Return the [X, Y] coordinate for the center point of the cell that contains the specified text.  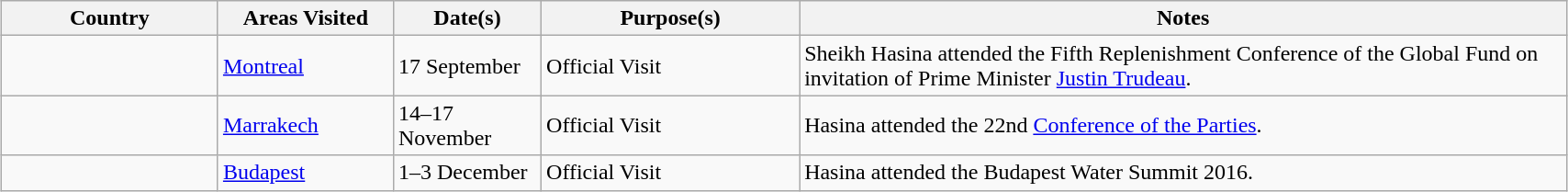
Areas Visited [305, 18]
Hasina attended the 22nd Conference of the Parties. [1183, 125]
Purpose(s) [670, 18]
Country [109, 18]
14–17 November [466, 125]
Notes [1183, 18]
1–3 December [466, 173]
Budapest [305, 173]
17 September [466, 66]
Marrakech [305, 125]
Date(s) [466, 18]
Hasina attended the Budapest Water Summit 2016. [1183, 173]
Sheikh Hasina attended the Fifth Replenishment Conference of the Global Fund on invitation of Prime Minister Justin Trudeau. [1183, 66]
Montreal [305, 66]
